Detect which cell encompasses the target text, then output its [x, y] center coordinate. 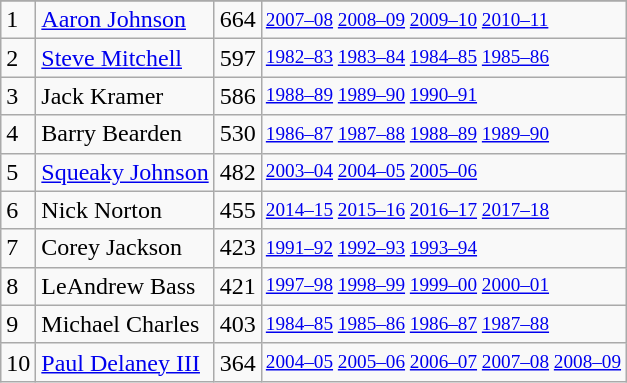
586 [238, 96]
1997–98 1998–99 1999–00 2000–01 [443, 286]
Michael Charles [125, 324]
1991–92 1992–93 1993–94 [443, 248]
10 [18, 362]
5 [18, 172]
LeAndrew Bass [125, 286]
455 [238, 210]
1984–85 1985–86 1986–87 1987–88 [443, 324]
2014–15 2015–16 2016–17 2017–18 [443, 210]
423 [238, 248]
9 [18, 324]
1986–87 1987–88 1988–89 1989–90 [443, 134]
1 [18, 20]
Squeaky Johnson [125, 172]
6 [18, 210]
Aaron Johnson [125, 20]
2007–08 2008–09 2009–10 2010–11 [443, 20]
1988–89 1989–90 1990–91 [443, 96]
482 [238, 172]
530 [238, 134]
2004–05 2005–06 2006–07 2007–08 2008–09 [443, 362]
7 [18, 248]
Corey Jackson [125, 248]
2003–04 2004–05 2005–06 [443, 172]
403 [238, 324]
Steve Mitchell [125, 58]
3 [18, 96]
421 [238, 286]
Paul Delaney III [125, 362]
Nick Norton [125, 210]
8 [18, 286]
364 [238, 362]
597 [238, 58]
2 [18, 58]
4 [18, 134]
Barry Bearden [125, 134]
1982–83 1983–84 1984–85 1985–86 [443, 58]
Jack Kramer [125, 96]
664 [238, 20]
